Detect which cell encompasses the target text, then output its (x, y) center coordinate. 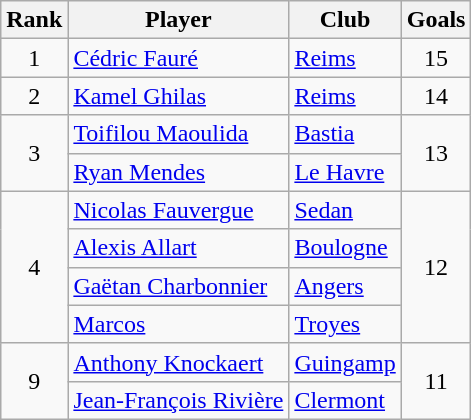
Marcos (178, 324)
Club (345, 20)
Guingamp (345, 362)
12 (436, 267)
Nicolas Fauvergue (178, 210)
Le Havre (345, 172)
Player (178, 20)
4 (34, 267)
Clermont (345, 400)
Cédric Fauré (178, 58)
Rank (34, 20)
3 (34, 153)
Gaëtan Charbonnier (178, 286)
Ryan Mendes (178, 172)
Jean-François Rivière (178, 400)
2 (34, 96)
Kamel Ghilas (178, 96)
13 (436, 153)
14 (436, 96)
Bastia (345, 134)
Alexis Allart (178, 248)
15 (436, 58)
11 (436, 381)
1 (34, 58)
Anthony Knockaert (178, 362)
Troyes (345, 324)
Angers (345, 286)
Toifilou Maoulida (178, 134)
Sedan (345, 210)
Goals (436, 20)
Boulogne (345, 248)
9 (34, 381)
